Detect which cell encompasses the target text, then output its [X, Y] center coordinate. 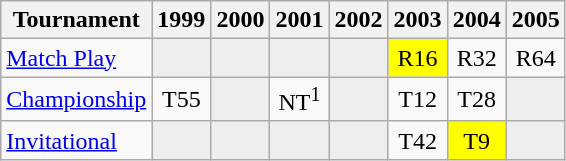
T28 [476, 100]
R16 [418, 58]
T9 [476, 140]
T12 [418, 100]
R32 [476, 58]
1999 [182, 20]
2001 [300, 20]
2002 [358, 20]
Tournament [76, 20]
Match Play [76, 58]
T42 [418, 140]
T55 [182, 100]
Invitational [76, 140]
2004 [476, 20]
2003 [418, 20]
2005 [536, 20]
2000 [240, 20]
NT1 [300, 100]
Championship [76, 100]
R64 [536, 58]
